Provide the (x, y) coordinate of the cell's center where the given text is located.  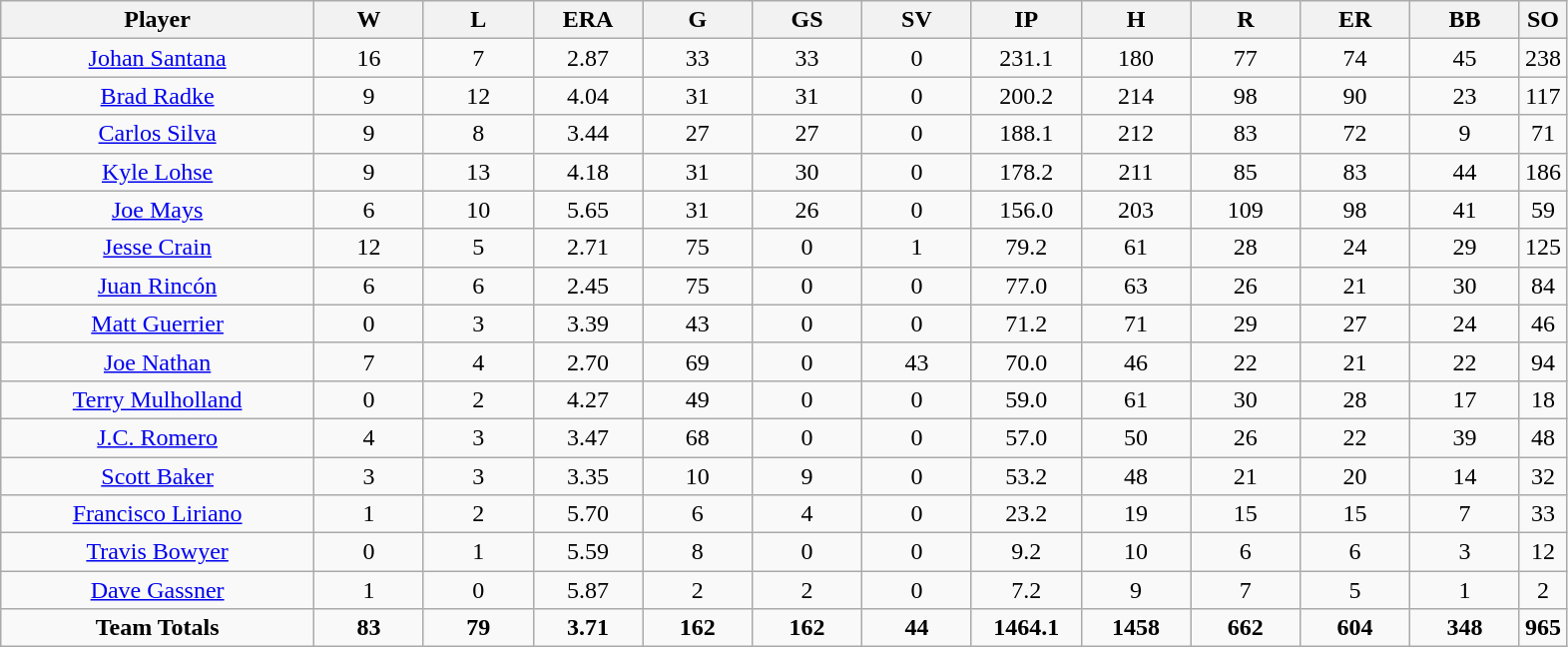
4.04 (588, 96)
20 (1355, 476)
74 (1355, 58)
2.71 (588, 248)
77 (1246, 58)
ERA (588, 20)
Joe Mays (158, 210)
23 (1465, 96)
Carlos Silva (158, 134)
188.1 (1026, 134)
203 (1136, 210)
2.45 (588, 286)
3.39 (588, 323)
Player (158, 20)
109 (1246, 210)
965 (1543, 628)
Jesse Crain (158, 248)
R (1246, 20)
90 (1355, 96)
156.0 (1026, 210)
SO (1543, 20)
231.1 (1026, 58)
59 (1543, 210)
Francisco Liriano (158, 514)
59.0 (1026, 399)
4.27 (588, 399)
5.65 (588, 210)
68 (698, 437)
19 (1136, 514)
Scott Baker (158, 476)
Kyle Lohse (158, 172)
178.2 (1026, 172)
IP (1026, 20)
L (478, 20)
Brad Radke (158, 96)
85 (1246, 172)
180 (1136, 58)
G (698, 20)
32 (1543, 476)
662 (1246, 628)
Team Totals (158, 628)
5.59 (588, 552)
212 (1136, 134)
ER (1355, 20)
18 (1543, 399)
14 (1465, 476)
2.70 (588, 361)
9.2 (1026, 552)
39 (1465, 437)
Matt Guerrier (158, 323)
2.87 (588, 58)
3.71 (588, 628)
70.0 (1026, 361)
3.47 (588, 437)
Dave Gassner (158, 590)
49 (698, 399)
Johan Santana (158, 58)
604 (1355, 628)
GS (807, 20)
Juan Rincón (158, 286)
W (368, 20)
1464.1 (1026, 628)
41 (1465, 210)
125 (1543, 248)
Terry Mulholland (158, 399)
17 (1465, 399)
238 (1543, 58)
13 (478, 172)
7.2 (1026, 590)
23.2 (1026, 514)
200.2 (1026, 96)
71.2 (1026, 323)
77.0 (1026, 286)
186 (1543, 172)
SV (917, 20)
3.35 (588, 476)
45 (1465, 58)
50 (1136, 437)
Travis Bowyer (158, 552)
H (1136, 20)
53.2 (1026, 476)
3.44 (588, 134)
63 (1136, 286)
4.18 (588, 172)
5.70 (588, 514)
211 (1136, 172)
94 (1543, 361)
72 (1355, 134)
BB (1465, 20)
J.C. Romero (158, 437)
Joe Nathan (158, 361)
214 (1136, 96)
79.2 (1026, 248)
1458 (1136, 628)
79 (478, 628)
5.87 (588, 590)
348 (1465, 628)
117 (1543, 96)
69 (698, 361)
16 (368, 58)
84 (1543, 286)
57.0 (1026, 437)
